Scan for the cell matching the given text and deliver its [x, y] coordinate at center. 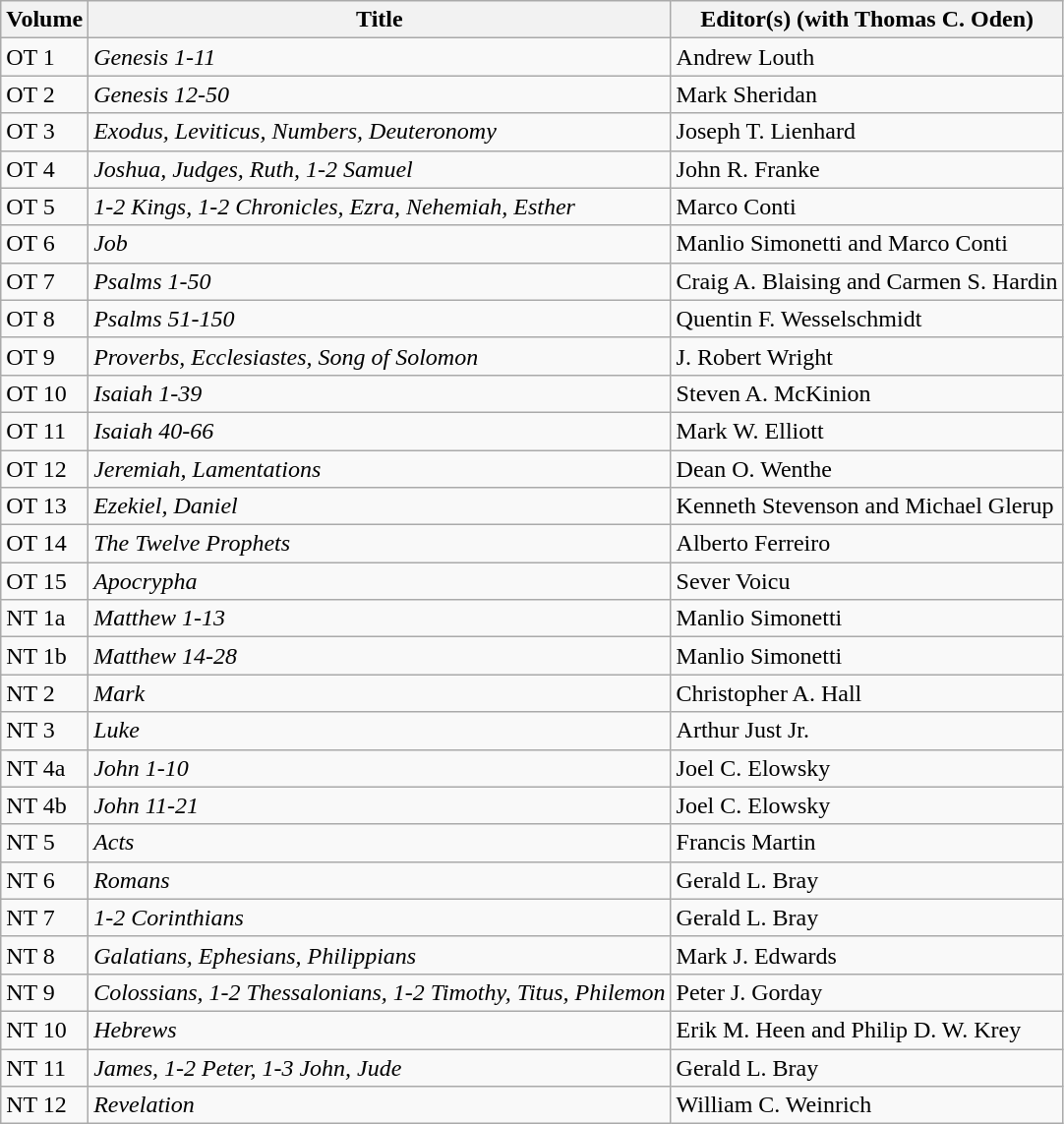
Romans [380, 880]
Francis Martin [867, 843]
John R. Franke [867, 169]
NT 12 [45, 1105]
Alberto Ferreiro [867, 544]
Andrew Louth [867, 57]
Psalms 1-50 [380, 281]
Galatians, Ephesians, Philippians [380, 955]
Hebrews [380, 1030]
Matthew 1-13 [380, 619]
OT 9 [45, 356]
OT 6 [45, 244]
Isaiah 1-39 [380, 393]
NT 7 [45, 917]
Arthur Just Jr. [867, 731]
NT 10 [45, 1030]
NT 4b [45, 805]
James, 1-2 Peter, 1-3 John, Jude [380, 1067]
Christopher A. Hall [867, 693]
Acts [380, 843]
OT 10 [45, 393]
OT 7 [45, 281]
NT 9 [45, 992]
OT 4 [45, 169]
Luke [380, 731]
NT 2 [45, 693]
Joshua, Judges, Ruth, 1-2 Samuel [380, 169]
NT 1a [45, 619]
OT 11 [45, 431]
Manlio Simonetti and Marco Conti [867, 244]
NT 1b [45, 656]
Kenneth Stevenson and Michael Glerup [867, 506]
Volume [45, 20]
Genesis 1-11 [380, 57]
John 1-10 [380, 768]
Revelation [380, 1105]
Exodus, Leviticus, Numbers, Deuteronomy [380, 132]
OT 5 [45, 207]
1-2 Corinthians [380, 917]
1-2 Kings, 1-2 Chronicles, Ezra, Nehemiah, Esther [380, 207]
Job [380, 244]
Erik M. Heen and Philip D. W. Krey [867, 1030]
OT 8 [45, 319]
NT 5 [45, 843]
Editor(s) (with Thomas C. Oden) [867, 20]
NT 11 [45, 1067]
NT 4a [45, 768]
William C. Weinrich [867, 1105]
OT 3 [45, 132]
Craig A. Blaising and Carmen S. Hardin [867, 281]
Colossians, 1-2 Thessalonians, 1-2 Timothy, Titus, Philemon [380, 992]
Steven A. McKinion [867, 393]
Quentin F. Wesselschmidt [867, 319]
Marco Conti [867, 207]
J. Robert Wright [867, 356]
Genesis 12-50 [380, 94]
John 11-21 [380, 805]
Apocrypha [380, 581]
NT 6 [45, 880]
Psalms 51-150 [380, 319]
Jeremiah, Lamentations [380, 469]
OT 2 [45, 94]
OT 15 [45, 581]
Title [380, 20]
OT 12 [45, 469]
Matthew 14-28 [380, 656]
OT 13 [45, 506]
Proverbs, Ecclesiastes, Song of Solomon [380, 356]
Isaiah 40-66 [380, 431]
NT 3 [45, 731]
Peter J. Gorday [867, 992]
OT 14 [45, 544]
Mark J. Edwards [867, 955]
Dean O. Wenthe [867, 469]
The Twelve Prophets [380, 544]
Joseph T. Lienhard [867, 132]
Sever Voicu [867, 581]
Mark [380, 693]
Mark Sheridan [867, 94]
Mark W. Elliott [867, 431]
NT 8 [45, 955]
Ezekiel, Daniel [380, 506]
OT 1 [45, 57]
